From the cell containing the given text, extract its center point as (x, y) coordinate. 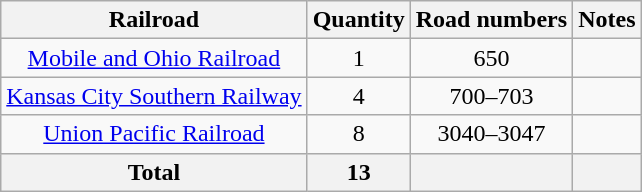
13 (358, 172)
4 (358, 96)
8 (358, 134)
700–703 (491, 96)
1 (358, 58)
Road numbers (491, 20)
Mobile and Ohio Railroad (154, 58)
Quantity (358, 20)
Notes (607, 20)
Kansas City Southern Railway (154, 96)
3040–3047 (491, 134)
650 (491, 58)
Total (154, 172)
Railroad (154, 20)
Union Pacific Railroad (154, 134)
